Locate the cell with the specified text and output its [x, y] center coordinate. 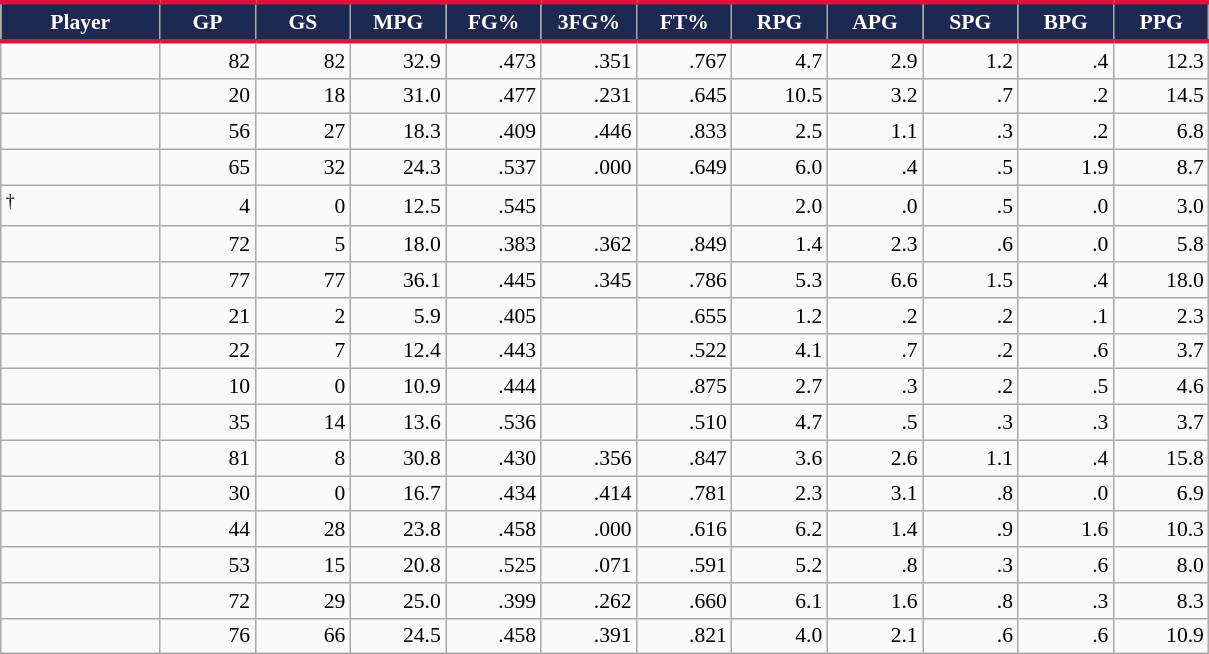
2.1 [874, 636]
PPG [1161, 22]
† [80, 206]
4.1 [780, 351]
18.3 [398, 132]
76 [208, 636]
36.1 [398, 280]
.9 [970, 530]
4.6 [1161, 387]
.434 [494, 494]
.414 [588, 494]
5.2 [780, 565]
3.6 [780, 458]
65 [208, 168]
.591 [684, 565]
.821 [684, 636]
66 [302, 636]
35 [208, 423]
14 [302, 423]
.443 [494, 351]
16.7 [398, 494]
.430 [494, 458]
32.9 [398, 60]
.786 [684, 280]
1.5 [970, 280]
20.8 [398, 565]
27 [302, 132]
.537 [494, 168]
2.9 [874, 60]
.545 [494, 206]
5.3 [780, 280]
.781 [684, 494]
.405 [494, 316]
RPG [780, 22]
.660 [684, 601]
15 [302, 565]
4 [208, 206]
8.7 [1161, 168]
Player [80, 22]
.399 [494, 601]
.444 [494, 387]
1.9 [1066, 168]
2.0 [780, 206]
.362 [588, 245]
SPG [970, 22]
10.5 [780, 96]
13.6 [398, 423]
.847 [684, 458]
FT% [684, 22]
8.0 [1161, 565]
3.1 [874, 494]
8.3 [1161, 601]
.446 [588, 132]
10 [208, 387]
.473 [494, 60]
.536 [494, 423]
.409 [494, 132]
23.8 [398, 530]
.645 [684, 96]
.522 [684, 351]
44 [208, 530]
MPG [398, 22]
.616 [684, 530]
12.4 [398, 351]
31.0 [398, 96]
32 [302, 168]
10.3 [1161, 530]
GP [208, 22]
.767 [684, 60]
.356 [588, 458]
2 [302, 316]
.649 [684, 168]
.391 [588, 636]
GS [302, 22]
5.8 [1161, 245]
25.0 [398, 601]
24.5 [398, 636]
6.9 [1161, 494]
.477 [494, 96]
14.5 [1161, 96]
.351 [588, 60]
56 [208, 132]
.262 [588, 601]
30.8 [398, 458]
7 [302, 351]
.849 [684, 245]
4.0 [780, 636]
FG% [494, 22]
.833 [684, 132]
3FG% [588, 22]
BPG [1066, 22]
5 [302, 245]
53 [208, 565]
6.1 [780, 601]
18 [302, 96]
12.5 [398, 206]
15.8 [1161, 458]
2.5 [780, 132]
.510 [684, 423]
.383 [494, 245]
3.0 [1161, 206]
3.2 [874, 96]
.875 [684, 387]
24.3 [398, 168]
30 [208, 494]
.445 [494, 280]
.231 [588, 96]
22 [208, 351]
.655 [684, 316]
6.8 [1161, 132]
6.2 [780, 530]
28 [302, 530]
APG [874, 22]
29 [302, 601]
2.6 [874, 458]
5.9 [398, 316]
6.0 [780, 168]
12.3 [1161, 60]
20 [208, 96]
8 [302, 458]
.071 [588, 565]
.1 [1066, 316]
21 [208, 316]
.525 [494, 565]
.345 [588, 280]
81 [208, 458]
6.6 [874, 280]
2.7 [780, 387]
